Scan for the cell matching the given text and deliver its [x, y] coordinate at center. 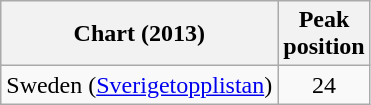
Peakposition [324, 34]
Sweden (Sverigetopplistan) [140, 85]
24 [324, 85]
Chart (2013) [140, 34]
